From the cell containing the given text, extract its center point as [X, Y] coordinate. 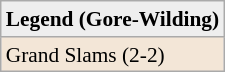
Legend (Gore-Wilding) [112, 19]
